Extract the [x, y] coordinate from the center of the cell holding the provided text.  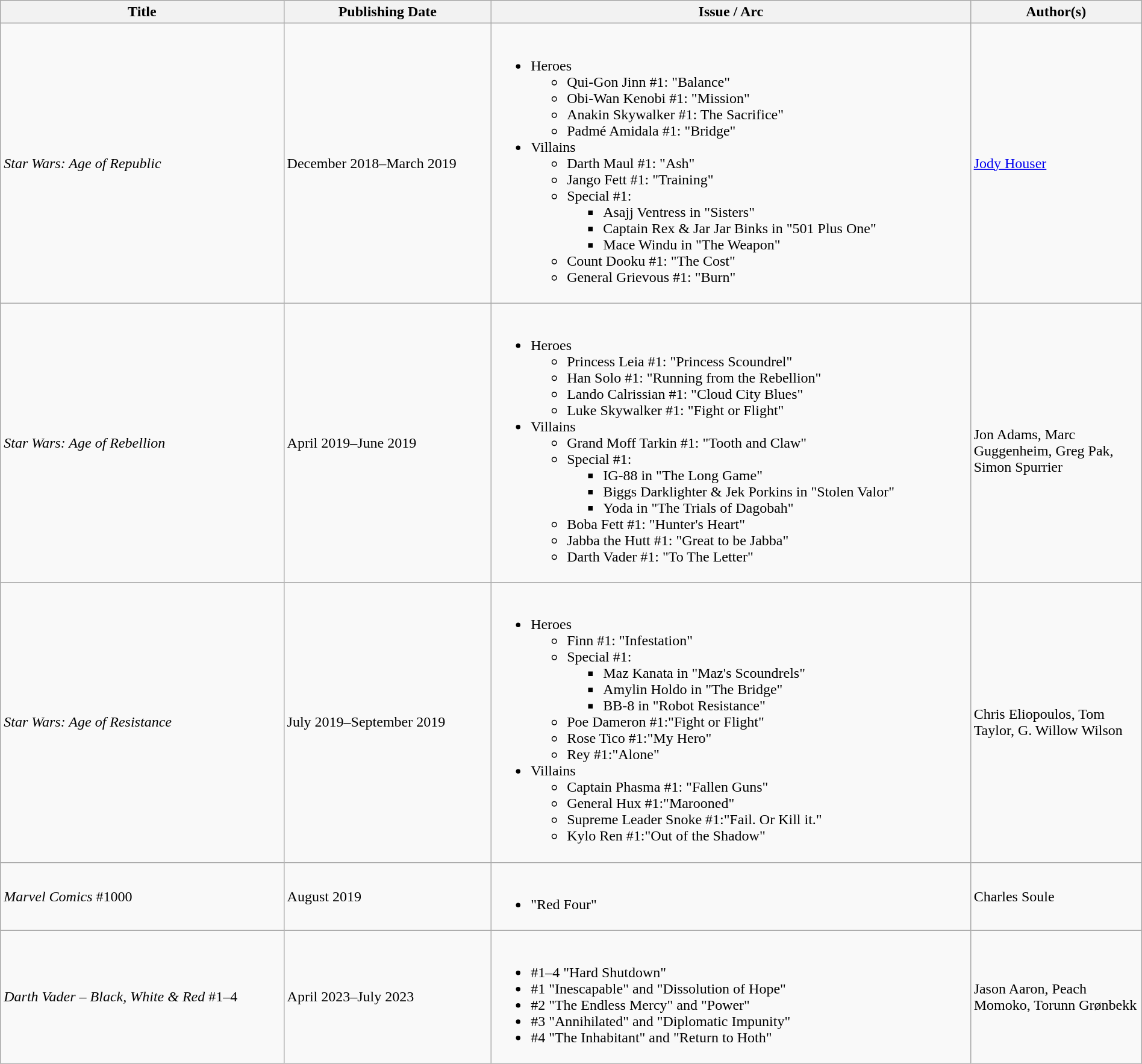
Darth Vader – Black, White & Red #1–4 [142, 997]
Chris Eliopoulos, Tom Taylor, G. Willow Wilson [1056, 722]
April 2023–July 2023 [388, 997]
April 2019–June 2019 [388, 443]
Jody Houser [1056, 163]
Title [142, 12]
"Red Four" [731, 897]
Star Wars: Age of Republic [142, 163]
Charles Soule [1056, 897]
Marvel Comics #1000 [142, 897]
Publishing Date [388, 12]
July 2019–September 2019 [388, 722]
Issue / Arc [731, 12]
Jason Aaron, Peach Momoko, Torunn Grønbekk [1056, 997]
Author(s) [1056, 12]
Star Wars: Age of Resistance [142, 722]
Star Wars: Age of Rebellion [142, 443]
December 2018–March 2019 [388, 163]
Jon Adams, Marc Guggenheim, Greg Pak, Simon Spurrier [1056, 443]
August 2019 [388, 897]
